Pinpoint the cell where the given text exists, returning its (x, y) midpoint coordinate. 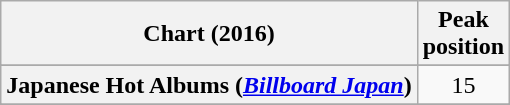
15 (463, 85)
Chart (2016) (209, 34)
Peak position (463, 34)
Japanese Hot Albums (Billboard Japan) (209, 85)
